Locate the cell with the specified text and output its (X, Y) center coordinate. 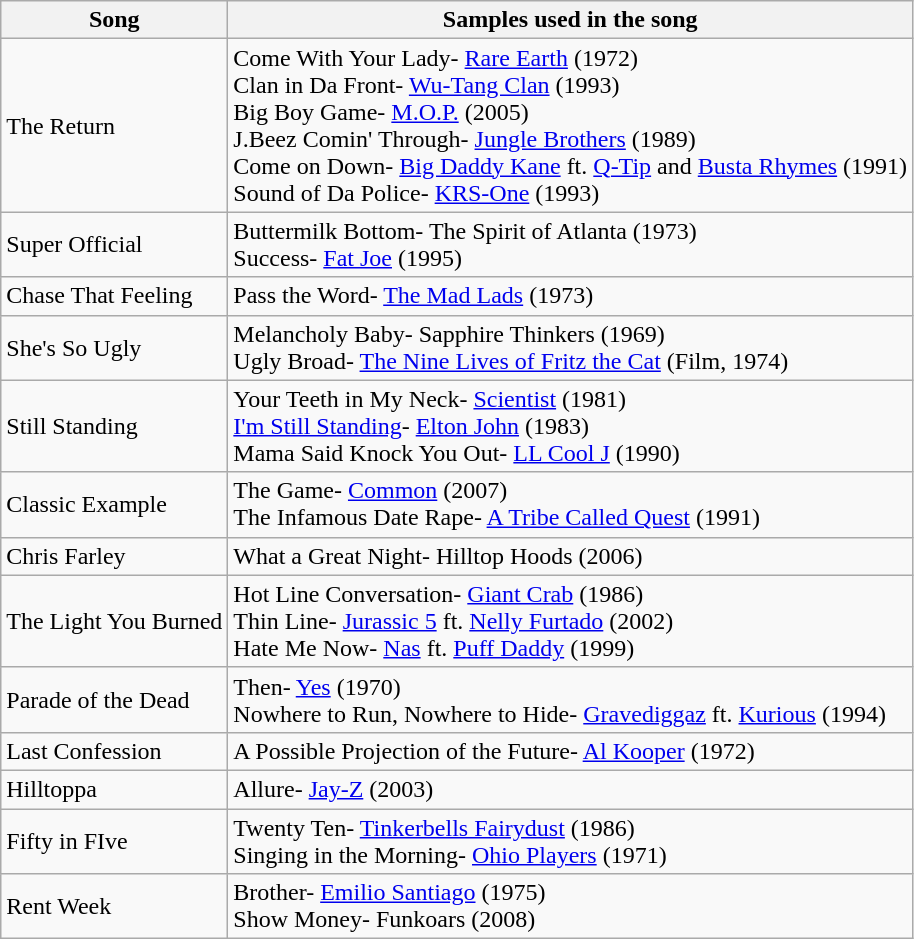
Allure- Jay-Z (2003) (570, 789)
Pass the Word- The Mad Lads (1973) (570, 296)
Last Confession (114, 751)
Still Standing (114, 426)
She's So Ugly (114, 348)
Your Teeth in My Neck- Scientist (1981)I'm Still Standing- Elton John (1983)Mama Said Knock You Out- LL Cool J (1990) (570, 426)
Rent Week (114, 906)
The Return (114, 126)
Hot Line Conversation- Giant Crab (1986)Thin Line- Jurassic 5 ft. Nelly Furtado (2002)Hate Me Now- Nas ft. Puff Daddy (1999) (570, 621)
The Game- Common (2007)The Infamous Date Rape- A Tribe Called Quest (1991) (570, 504)
The Light You Burned (114, 621)
Buttermilk Bottom- The Spirit of Atlanta (1973)Success- Fat Joe (1995) (570, 244)
Chase That Feeling (114, 296)
A Possible Projection of the Future- Al Kooper (1972) (570, 751)
Melancholy Baby- Sapphire Thinkers (1969)Ugly Broad- The Nine Lives of Fritz the Cat (Film, 1974) (570, 348)
Chris Farley (114, 556)
Samples used in the song (570, 20)
Parade of the Dead (114, 700)
Twenty Ten- Tinkerbells Fairydust (1986)Singing in the Morning- Ohio Players (1971) (570, 840)
Super Official (114, 244)
Hilltoppa (114, 789)
Then- Yes (1970)Nowhere to Run, Nowhere to Hide- Gravediggaz ft. Kurious (1994) (570, 700)
Song (114, 20)
Classic Example (114, 504)
What a Great Night- Hilltop Hoods (2006) (570, 556)
Fifty in FIve (114, 840)
Brother- Emilio Santiago (1975)Show Money- Funkoars (2008) (570, 906)
